Return the [x, y] coordinate for the center point of the cell that contains the specified text.  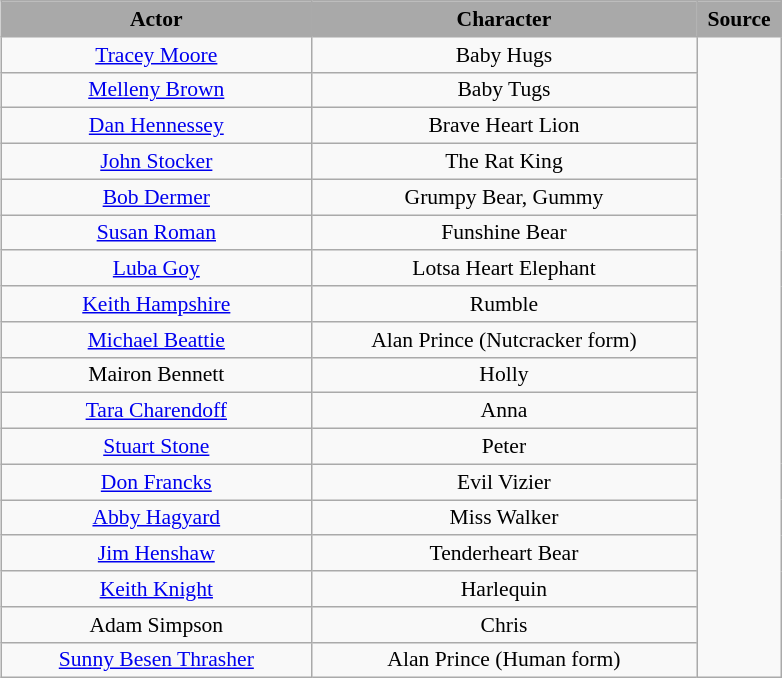
John Stocker [156, 161]
Harlequin [504, 589]
Alan Prince (Nutcracker form) [504, 339]
Adam Simpson [156, 624]
Don Francks [156, 482]
Source [738, 19]
Sunny Besen Thrasher [156, 660]
Tracey Moore [156, 54]
Rumble [504, 304]
Miss Walker [504, 518]
Jim Henshaw [156, 553]
Holly [504, 375]
Brave Heart Lion [504, 126]
Chris [504, 624]
Keith Hampshire [156, 304]
Abby Hagyard [156, 518]
Stuart Stone [156, 446]
Michael Beattie [156, 339]
Luba Goy [156, 268]
Bob Dermer [156, 197]
The Rat King [504, 161]
Melleny Brown [156, 90]
Tara Charendoff [156, 411]
Anna [504, 411]
Baby Hugs [504, 54]
Peter [504, 446]
Actor [156, 19]
Baby Tugs [504, 90]
Mairon Bennett [156, 375]
Funshine Bear [504, 232]
Tenderheart Bear [504, 553]
Grumpy Bear, Gummy [504, 197]
Dan Hennessey [156, 126]
Keith Knight [156, 589]
Character [504, 19]
Alan Prince (Human form) [504, 660]
Susan Roman [156, 232]
Lotsa Heart Elephant [504, 268]
Evil Vizier [504, 482]
